Locate the cell with the specified text and output its (x, y) center coordinate. 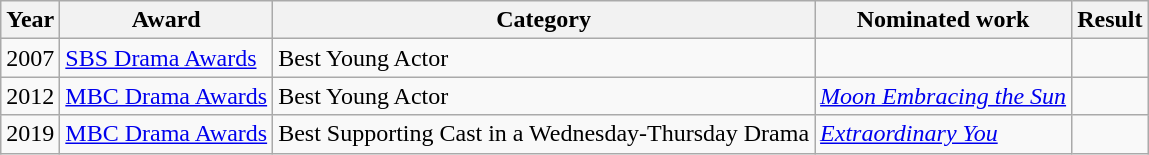
2019 (30, 134)
Result (1110, 20)
Extraordinary You (944, 134)
Category (544, 20)
2007 (30, 58)
Nominated work (944, 20)
SBS Drama Awards (166, 58)
Moon Embracing the Sun (944, 96)
Award (166, 20)
2012 (30, 96)
Year (30, 20)
Best Supporting Cast in a Wednesday-Thursday Drama (544, 134)
